Detect which cell encompasses the target text, then output its (X, Y) center coordinate. 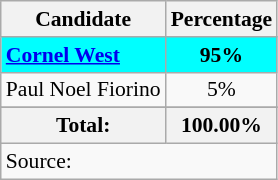
Source: (139, 162)
Total: (84, 126)
Cornel West (84, 55)
Percentage (222, 19)
Candidate (84, 19)
5% (222, 90)
Paul Noel Fiorino (84, 90)
95% (222, 55)
100.00% (222, 126)
